Determine the (x, y) coordinate at the center of the cell enclosing the given text.  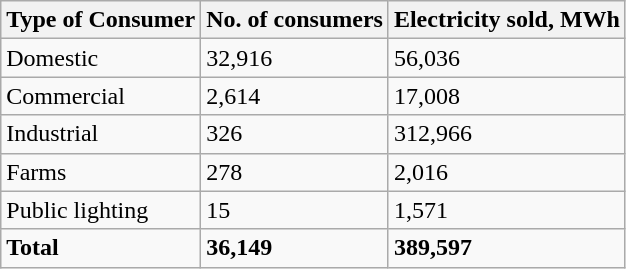
56,036 (506, 58)
2,016 (506, 172)
2,614 (295, 96)
Total (101, 248)
Type of Consumer (101, 20)
15 (295, 210)
278 (295, 172)
Electricity sold, MWh (506, 20)
1,571 (506, 210)
No. of consumers (295, 20)
Commercial (101, 96)
Farms (101, 172)
326 (295, 134)
Domestic (101, 58)
389,597 (506, 248)
36,149 (295, 248)
32,916 (295, 58)
Industrial (101, 134)
Public lighting (101, 210)
17,008 (506, 96)
312,966 (506, 134)
